Pinpoint the cell where the given text exists, returning its (x, y) midpoint coordinate. 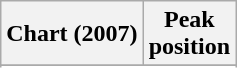
Chart (2007) (72, 34)
Peakposition (189, 34)
